Scan for the cell matching the given text and deliver its [x, y] coordinate at center. 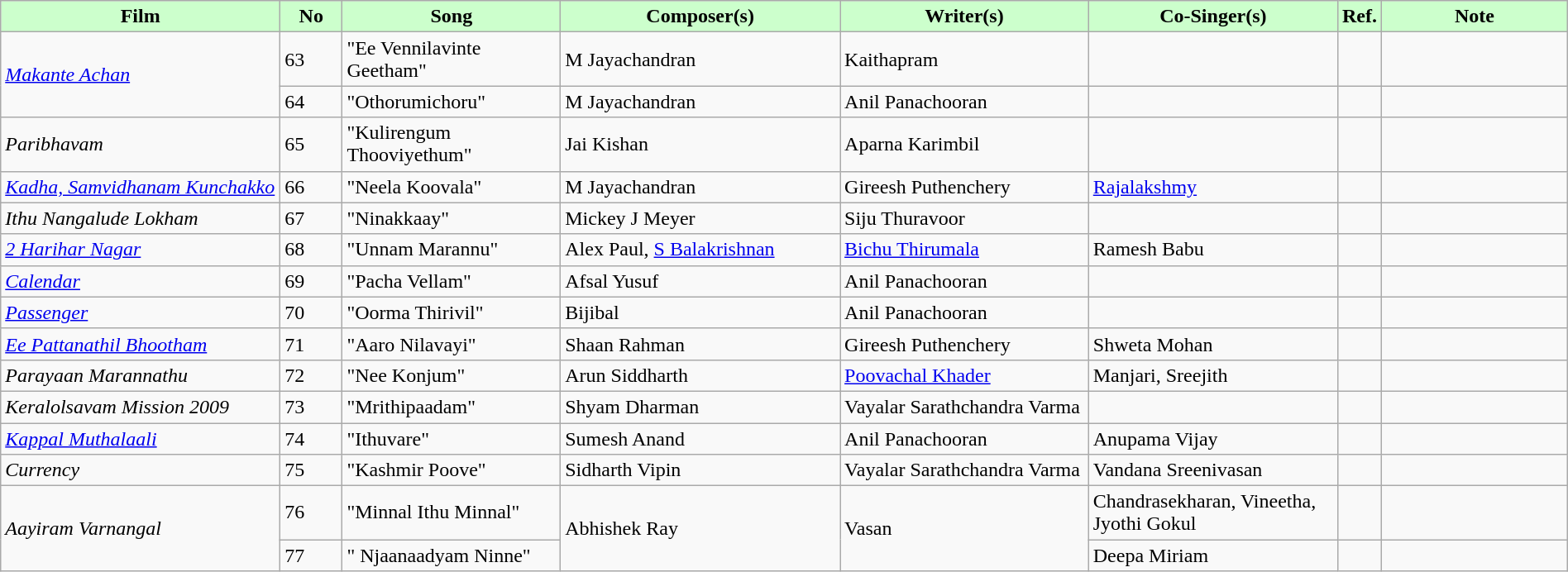
71 [311, 344]
68 [311, 250]
"Kashmir Poove" [452, 470]
Ref. [1360, 17]
70 [311, 312]
75 [311, 470]
Sidharth Vipin [700, 470]
Ramesh Babu [1212, 250]
65 [311, 144]
Chandrasekharan, Vineetha, Jyothi Gokul [1212, 512]
Siju Thuravoor [964, 218]
"Neela Koovala" [452, 187]
"Aaro Nilavayi" [452, 344]
Shweta Mohan [1212, 344]
Rajalakshmy [1212, 187]
Ee Pattanathil Bhootham [141, 344]
Abhishek Ray [700, 529]
"Ninakkaay" [452, 218]
Vasan [964, 529]
Shyam Dharman [700, 407]
Film [141, 17]
Jai Kishan [700, 144]
77 [311, 555]
Vandana Sreenivasan [1212, 470]
Sumesh Anand [700, 439]
Paribhavam [141, 144]
"Mrithipaadam" [452, 407]
Parayaan Marannathu [141, 375]
Poovachal Khader [964, 375]
72 [311, 375]
"Othorumichoru" [452, 102]
66 [311, 187]
Calendar [141, 281]
63 [311, 60]
No [311, 17]
74 [311, 439]
"Nee Konjum" [452, 375]
Composer(s) [700, 17]
Alex Paul, S Balakrishnan [700, 250]
67 [311, 218]
Mickey J Meyer [700, 218]
Ithu Nangalude Lokham [141, 218]
Bijibal [700, 312]
Note [1475, 17]
Keralolsavam Mission 2009 [141, 407]
Song [452, 17]
Writer(s) [964, 17]
Aparna Karimbil [964, 144]
"Oorma Thirivil" [452, 312]
Anupama Vijay [1212, 439]
Arun Siddharth [700, 375]
Kappal Muthalaali [141, 439]
"Kulirengum Thooviyethum" [452, 144]
Kadha, Samvidhanam Kunchakko [141, 187]
73 [311, 407]
64 [311, 102]
"Unnam Marannu" [452, 250]
2 Harihar Nagar [141, 250]
"Pacha Vellam" [452, 281]
69 [311, 281]
Shaan Rahman [700, 344]
Aayiram Varnangal [141, 529]
76 [311, 512]
Afsal Yusuf [700, 281]
Passenger [141, 312]
Currency [141, 470]
Manjari, Sreejith [1212, 375]
Makante Achan [141, 74]
"Ithuvare" [452, 439]
Kaithapram [964, 60]
Deepa Miriam [1212, 555]
"Minnal Ithu Minnal" [452, 512]
"Ee Vennilavinte Geetham" [452, 60]
Bichu Thirumala [964, 250]
" Njaanaadyam Ninne" [452, 555]
Co-Singer(s) [1212, 17]
